Extract the (x, y) coordinate from the center of the cell holding the provided text.  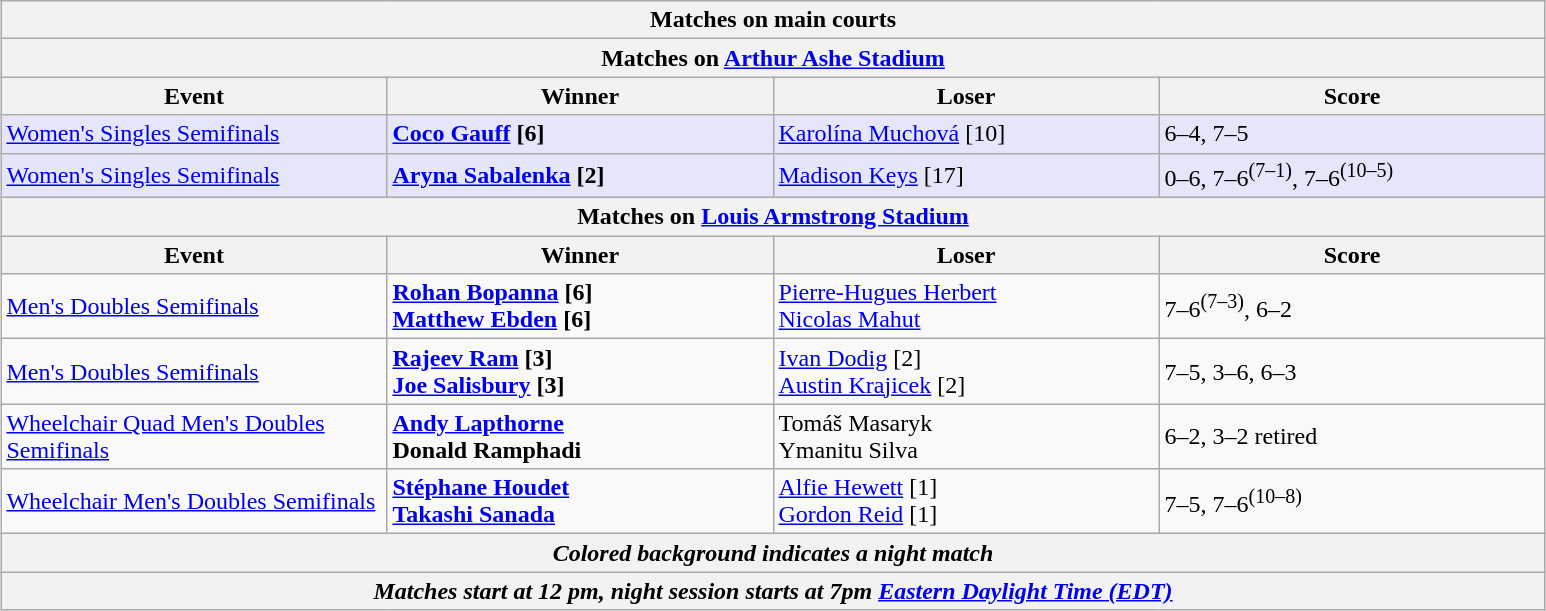
7–6(7–3), 6–2 (1352, 306)
Colored background indicates a night match (773, 553)
6–4, 7–5 (1352, 134)
Madison Keys [17] (966, 176)
Karolína Muchová [10] (966, 134)
Pierre-Hugues Herbert Nicolas Mahut (966, 306)
0–6, 7–6(7–1), 7–6(10–5) (1352, 176)
Tomáš Masaryk Ymanitu Silva (966, 436)
Ivan Dodig [2] Austin Krajicek [2] (966, 372)
Matches start at 12 pm, night session starts at 7pm Eastern Daylight Time (EDT) (773, 591)
Matches on main courts (773, 20)
7–5, 3–6, 6–3 (1352, 372)
6–2, 3–2 retired (1352, 436)
Wheelchair Quad Men's Doubles Semifinals (194, 436)
7–5, 7–6(10–8) (1352, 502)
Alfie Hewett [1] Gordon Reid [1] (966, 502)
Matches on Louis Armstrong Stadium (773, 217)
Rajeev Ram [3] Joe Salisbury [3] (580, 372)
Stéphane Houdet Takashi Sanada (580, 502)
Matches on Arthur Ashe Stadium (773, 58)
Wheelchair Men's Doubles Semifinals (194, 502)
Aryna Sabalenka [2] (580, 176)
Rohan Bopanna [6] Matthew Ebden [6] (580, 306)
Andy Lapthorne Donald Ramphadi (580, 436)
Coco Gauff [6] (580, 134)
